Capture the cell that displays the provided text and extract its [X, Y] central coordinate. 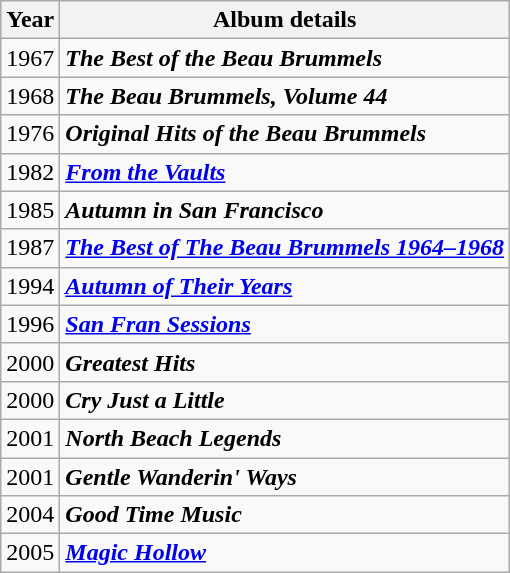
The Best of The Beau Brummels 1964–1968 [285, 248]
2004 [30, 515]
2005 [30, 553]
1994 [30, 286]
1976 [30, 134]
Good Time Music [285, 515]
From the Vaults [285, 172]
The Beau Brummels, Volume 44 [285, 96]
Year [30, 20]
San Fran Sessions [285, 324]
1968 [30, 96]
Autumn in San Francisco [285, 210]
Cry Just a Little [285, 400]
1985 [30, 210]
1982 [30, 172]
Original Hits of the Beau Brummels [285, 134]
1996 [30, 324]
Magic Hollow [285, 553]
Greatest Hits [285, 362]
1967 [30, 58]
Album details [285, 20]
The Best of the Beau Brummels [285, 58]
North Beach Legends [285, 438]
Gentle Wanderin' Ways [285, 477]
1987 [30, 248]
Autumn of Their Years [285, 286]
